From the cell containing the given text, extract its center point as (X, Y) coordinate. 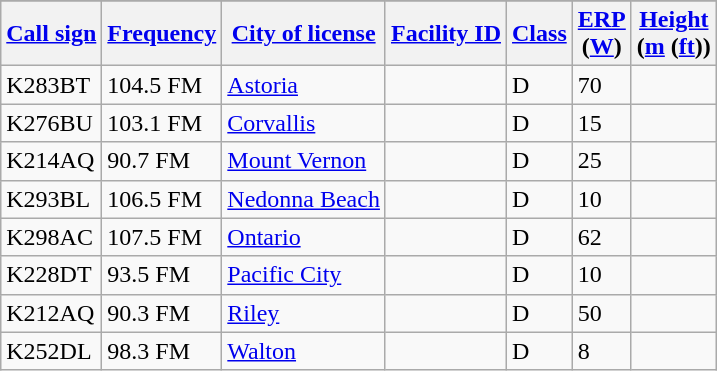
8 (602, 351)
70 (602, 85)
103.1 FM (162, 123)
ERP(W) (602, 34)
25 (602, 161)
Mount Vernon (304, 161)
107.5 FM (162, 237)
Call sign (52, 34)
Pacific City (304, 275)
Height(m (ft)) (674, 34)
90.3 FM (162, 313)
Class (540, 34)
Frequency (162, 34)
Ontario (304, 237)
Walton (304, 351)
62 (602, 237)
K283BT (52, 85)
98.3 FM (162, 351)
K276BU (52, 123)
Nedonna Beach (304, 199)
Riley (304, 313)
15 (602, 123)
K298AC (52, 237)
K252DL (52, 351)
K228DT (52, 275)
106.5 FM (162, 199)
K212AQ (52, 313)
50 (602, 313)
K293BL (52, 199)
Facility ID (446, 34)
90.7 FM (162, 161)
104.5 FM (162, 85)
K214AQ (52, 161)
93.5 FM (162, 275)
Corvallis (304, 123)
City of license (304, 34)
Astoria (304, 85)
